Extract the (x, y) coordinate from the center of the cell holding the provided text.  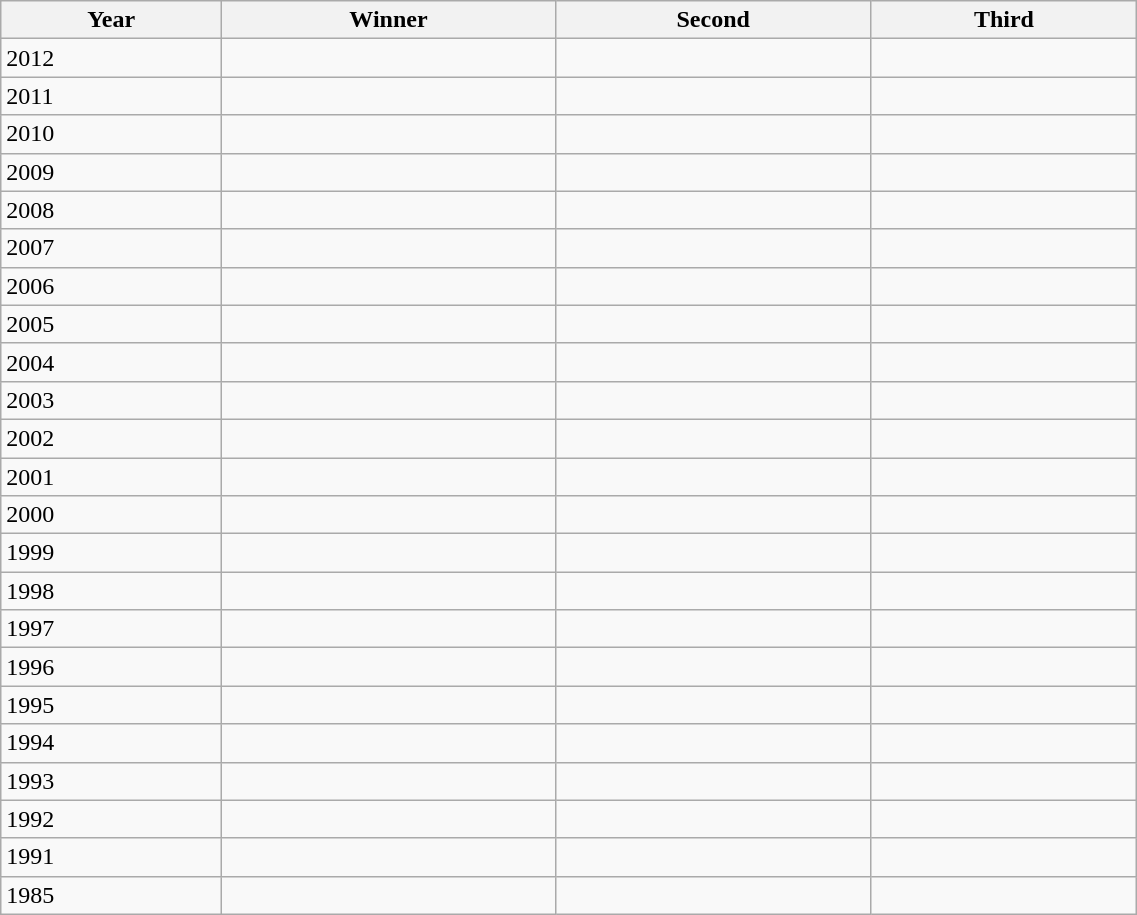
2011 (112, 96)
2006 (112, 286)
1997 (112, 629)
2003 (112, 400)
Winner (389, 20)
1985 (112, 895)
2010 (112, 134)
2000 (112, 515)
1995 (112, 705)
2008 (112, 210)
1999 (112, 553)
2009 (112, 172)
2002 (112, 438)
2004 (112, 362)
2005 (112, 324)
1992 (112, 819)
Third (1004, 20)
Second (713, 20)
1994 (112, 743)
1996 (112, 667)
1998 (112, 591)
2012 (112, 58)
1993 (112, 781)
1991 (112, 857)
Year (112, 20)
2001 (112, 477)
2007 (112, 248)
